Determine the (X, Y) coordinate at the center of the cell enclosing the given text.  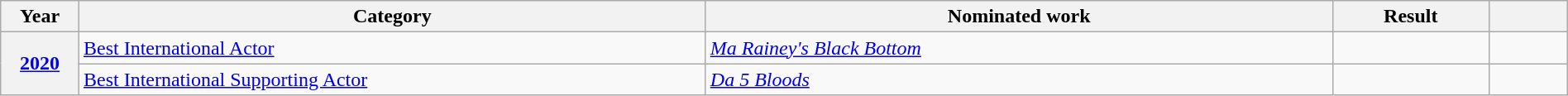
2020 (40, 64)
Category (392, 17)
Best International Actor (392, 48)
Ma Rainey's Black Bottom (1019, 48)
Best International Supporting Actor (392, 79)
Year (40, 17)
Da 5 Bloods (1019, 79)
Nominated work (1019, 17)
Result (1411, 17)
